Provide the (X, Y) coordinate of the cell's center where the given text is located.  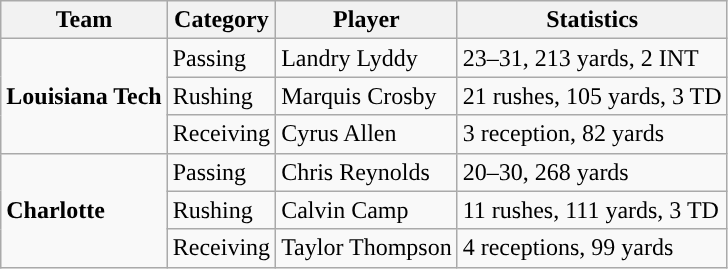
Category (221, 20)
Cyrus Allen (367, 134)
Statistics (592, 20)
3 reception, 82 yards (592, 134)
21 rushes, 105 yards, 3 TD (592, 96)
Landry Lyddy (367, 58)
23–31, 213 yards, 2 INT (592, 58)
Taylor Thompson (367, 248)
20–30, 268 yards (592, 172)
Chris Reynolds (367, 172)
Louisiana Tech (84, 96)
Player (367, 20)
4 receptions, 99 yards (592, 248)
Marquis Crosby (367, 96)
11 rushes, 111 yards, 3 TD (592, 210)
Team (84, 20)
Charlotte (84, 210)
Calvin Camp (367, 210)
